Search for the cell housing the specified text and yield its (X, Y) center coordinate. 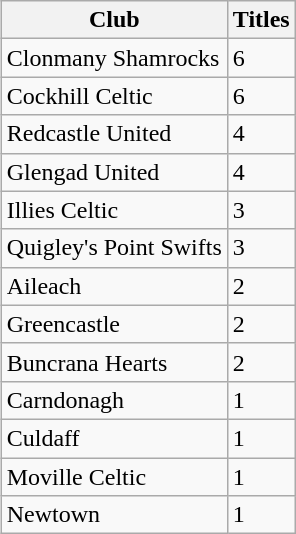
Buncrana Hearts (114, 362)
Clonmany Shamrocks (114, 58)
Moville Celtic (114, 477)
Club (114, 20)
Cockhill Celtic (114, 96)
Greencastle (114, 324)
Quigley's Point Swifts (114, 248)
Newtown (114, 515)
Illies Celtic (114, 210)
Redcastle United (114, 134)
Glengad United (114, 172)
Titles (261, 20)
Carndonagh (114, 400)
Aileach (114, 286)
Culdaff (114, 438)
